Provide the [x, y] coordinate of the cell's center where the given text is located.  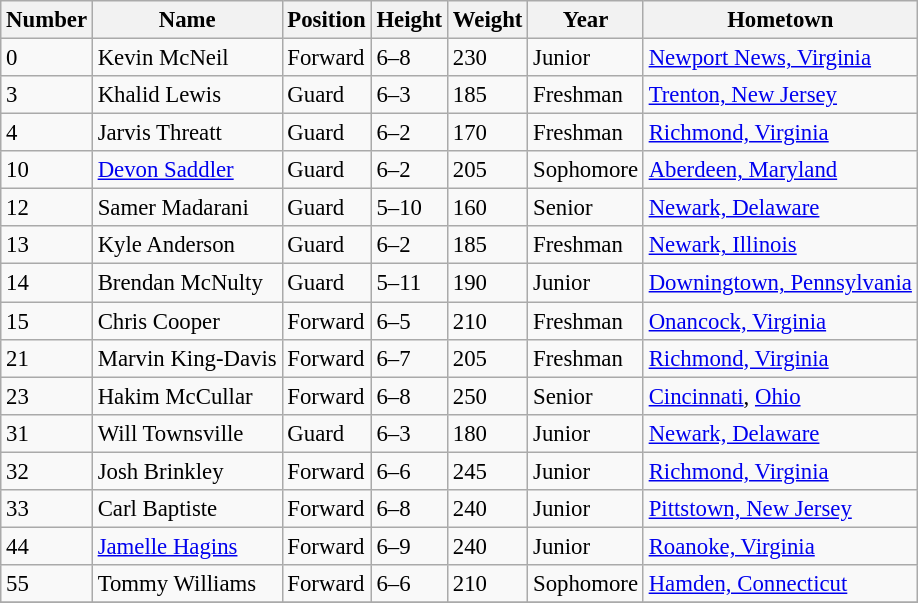
Kevin McNeil [187, 58]
5–10 [409, 208]
190 [487, 283]
Name [187, 20]
Samer Madarani [187, 208]
Josh Brinkley [187, 471]
Onancock, Virginia [780, 321]
15 [47, 321]
Pittstown, New Jersey [780, 509]
6–5 [409, 321]
Number [47, 20]
0 [47, 58]
Year [586, 20]
Position [326, 20]
Khalid Lewis [187, 95]
33 [47, 509]
10 [47, 170]
31 [47, 433]
245 [487, 471]
Chris Cooper [187, 321]
23 [47, 396]
14 [47, 283]
6–7 [409, 358]
Newark, Illinois [780, 245]
6–9 [409, 546]
Marvin King-Davis [187, 358]
Aberdeen, Maryland [780, 170]
Hometown [780, 20]
250 [487, 396]
Trenton, New Jersey [780, 95]
3 [47, 95]
160 [487, 208]
Jamelle Hagins [187, 546]
Cincinnati, Ohio [780, 396]
Brendan McNulty [187, 283]
230 [487, 58]
13 [47, 245]
Devon Saddler [187, 170]
12 [47, 208]
5–11 [409, 283]
Roanoke, Virginia [780, 546]
Hakim McCullar [187, 396]
32 [47, 471]
Carl Baptiste [187, 509]
Hamden, Connecticut [780, 584]
170 [487, 133]
Height [409, 20]
Will Townsville [187, 433]
Weight [487, 20]
Tommy Williams [187, 584]
4 [47, 133]
Downingtown, Pennsylvania [780, 283]
Newport News, Virginia [780, 58]
180 [487, 433]
55 [47, 584]
Jarvis Threatt [187, 133]
21 [47, 358]
44 [47, 546]
Kyle Anderson [187, 245]
